Find where the given text appears and provide that cell's center as [x, y] coordinate. 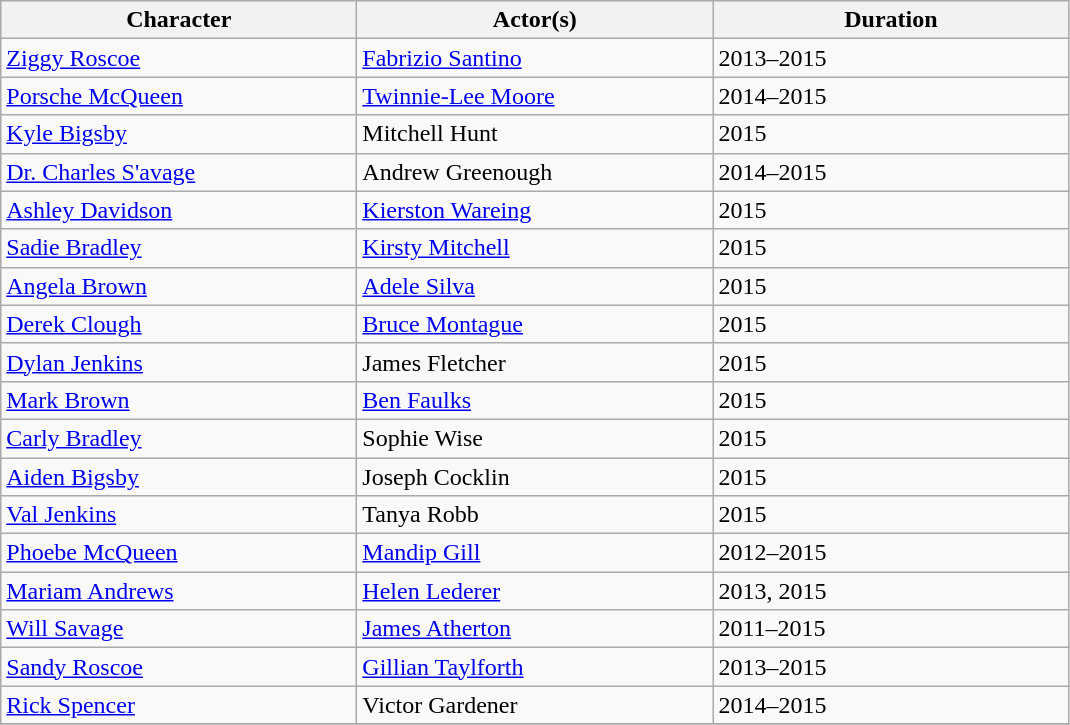
Ashley Davidson [179, 210]
2013, 2015 [891, 591]
Twinnie-Lee Moore [535, 96]
Carly Bradley [179, 438]
Andrew Greenough [535, 172]
Dylan Jenkins [179, 362]
Angela Brown [179, 286]
Bruce Montague [535, 324]
Sophie Wise [535, 438]
Sandy Roscoe [179, 667]
Mark Brown [179, 400]
James Atherton [535, 629]
Actor(s) [535, 20]
Porsche McQueen [179, 96]
Will Savage [179, 629]
Joseph Cocklin [535, 477]
Val Jenkins [179, 515]
Fabrizio Santino [535, 58]
Sadie Bradley [179, 248]
Ben Faulks [535, 400]
Victor Gardener [535, 705]
Gillian Taylforth [535, 667]
Dr. Charles S'avage [179, 172]
Aiden Bigsby [179, 477]
Adele Silva [535, 286]
Tanya Robb [535, 515]
Ziggy Roscoe [179, 58]
Mandip Gill [535, 553]
Duration [891, 20]
Character [179, 20]
Mariam Andrews [179, 591]
Phoebe McQueen [179, 553]
Kirsty Mitchell [535, 248]
Kierston Wareing [535, 210]
Mitchell Hunt [535, 134]
Rick Spencer [179, 705]
2011–2015 [891, 629]
2012–2015 [891, 553]
James Fletcher [535, 362]
Kyle Bigsby [179, 134]
Helen Lederer [535, 591]
Derek Clough [179, 324]
